From the cell containing the given text, extract its center point as [X, Y] coordinate. 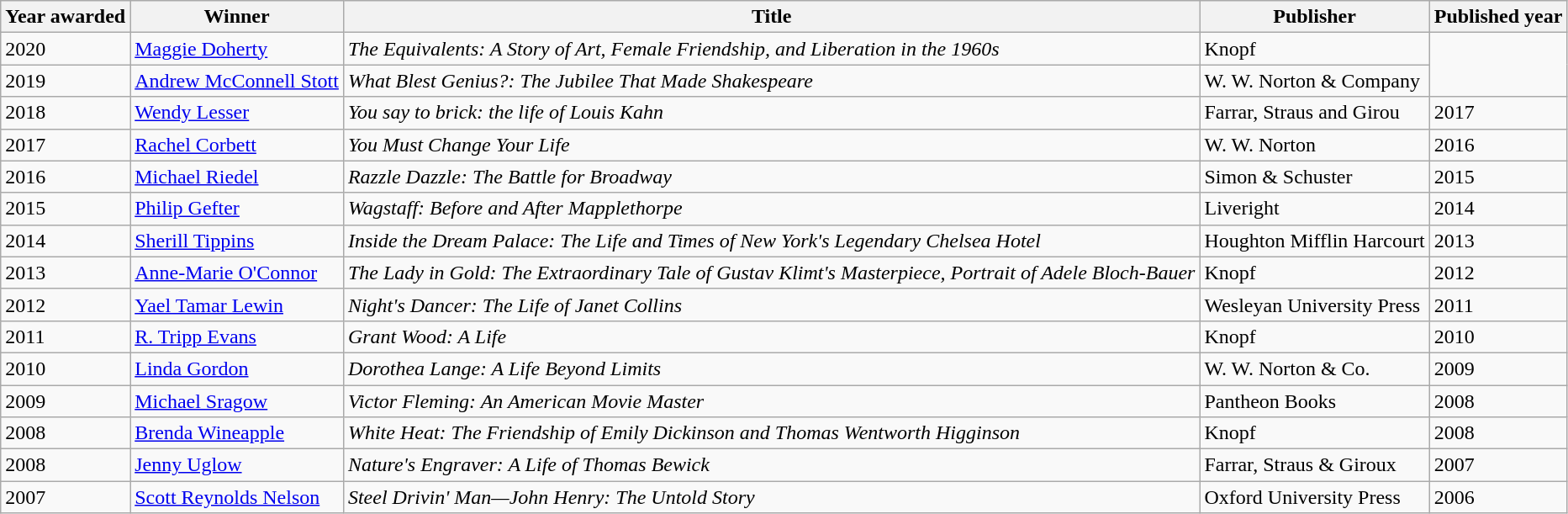
W. W. Norton & Company [1315, 81]
Nature's Engraver: A Life of Thomas Bewick [772, 465]
Liveright [1315, 209]
Title [772, 17]
Razzle Dazzle: The Battle for Broadway [772, 177]
Wesleyan University Press [1315, 305]
2019 [66, 81]
Linda Gordon [237, 368]
W. W. Norton & Co. [1315, 368]
Night's Dancer: The Life of Janet Collins [772, 305]
Steel Drivin' Man—John Henry: The Untold Story [772, 497]
R. Tripp Evans [237, 336]
Victor Fleming: An American Movie Master [772, 401]
Inside the Dream Palace: The Life and Times of New York's Legendary Chelsea Hotel [772, 241]
Anne-Marie O'Connor [237, 273]
Published year [1498, 17]
Jenny Uglow [237, 465]
The Lady in Gold: The Extraordinary Tale of Gustav Klimt's Masterpiece, Portrait of Adele Bloch-Bauer [772, 273]
White Heat: The Friendship of Emily Dickinson and Thomas Wentworth Higginson [772, 433]
2006 [1498, 497]
Dorothea Lange: A Life Beyond Limits [772, 368]
Oxford University Press [1315, 497]
Yael Tamar Lewin [237, 305]
Houghton Mifflin Harcourt [1315, 241]
Wendy Lesser [237, 113]
Scott Reynolds Nelson [237, 497]
Sherill Tippins [237, 241]
Farrar, Straus & Giroux [1315, 465]
W. W. Norton [1315, 145]
What Blest Genius?: The Jubilee That Made Shakespeare [772, 81]
Michael Riedel [237, 177]
Publisher [1315, 17]
2020 [66, 49]
2018 [66, 113]
You say to brick: the life of Louis Kahn [772, 113]
Michael Sragow [237, 401]
Wagstaff: Before and After Mapplethorpe [772, 209]
Farrar, Straus and Girou [1315, 113]
You Must Change Your Life [772, 145]
Rachel Corbett [237, 145]
Brenda Wineapple [237, 433]
Grant Wood: A Life [772, 336]
Philip Gefter [237, 209]
Andrew McConnell Stott [237, 81]
Maggie Doherty [237, 49]
Winner [237, 17]
Simon & Schuster [1315, 177]
The Equivalents: A Story of Art, Female Friendship, and Liberation in the 1960s [772, 49]
Pantheon Books [1315, 401]
Year awarded [66, 17]
